Detect which cell encompasses the target text, then output its [x, y] center coordinate. 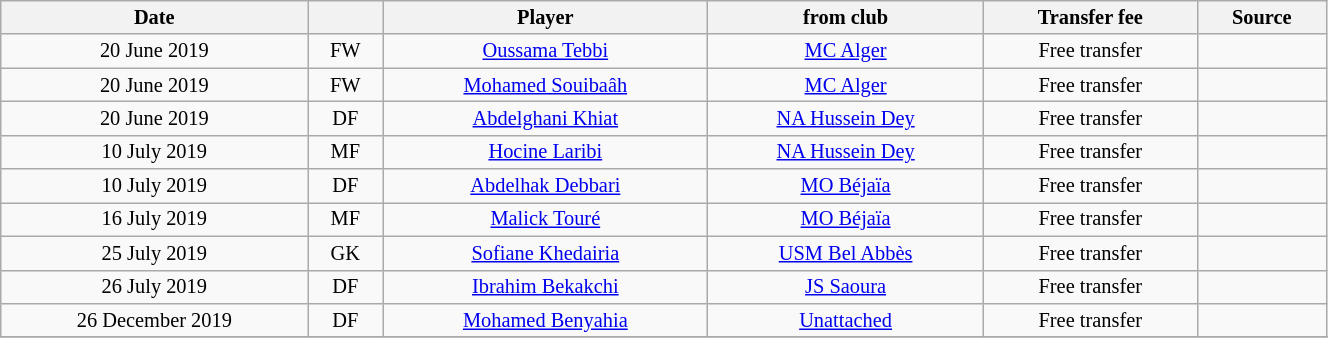
Hocine Laribi [546, 152]
Transfer fee [1090, 17]
Oussama Tebbi [546, 51]
26 December 2019 [154, 320]
Malick Touré [546, 219]
USM Bel Abbès [846, 253]
from club [846, 17]
Mohamed Benyahia [546, 320]
26 July 2019 [154, 287]
GK [346, 253]
Date [154, 17]
Abdelghani Khiat [546, 118]
Source [1262, 17]
Player [546, 17]
16 July 2019 [154, 219]
25 July 2019 [154, 253]
Ibrahim Bekakchi [546, 287]
Abdelhak Debbari [546, 186]
Unattached [846, 320]
Sofiane Khedairia [546, 253]
Mohamed Souibaâh [546, 85]
JS Saoura [846, 287]
